Scan for the cell matching the given text and deliver its (x, y) coordinate at center. 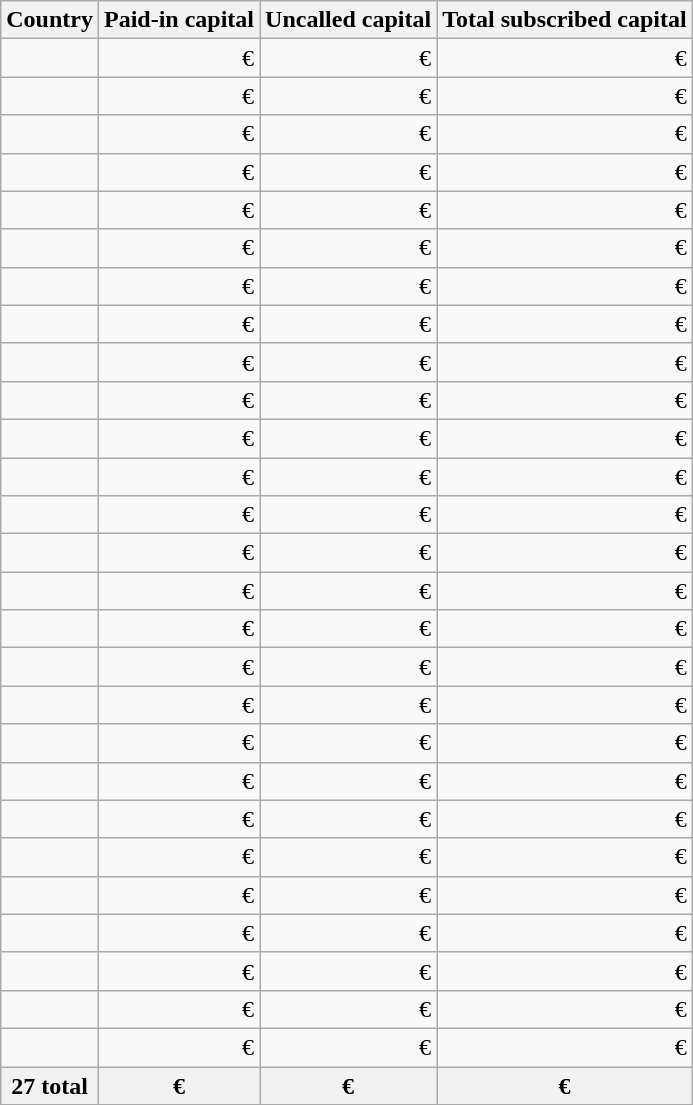
Uncalled capital (348, 20)
Country (50, 20)
Paid-in capital (178, 20)
Total subscribed capital (565, 20)
27 total (50, 1085)
